Return [X, Y] of the center of cell containing provided text 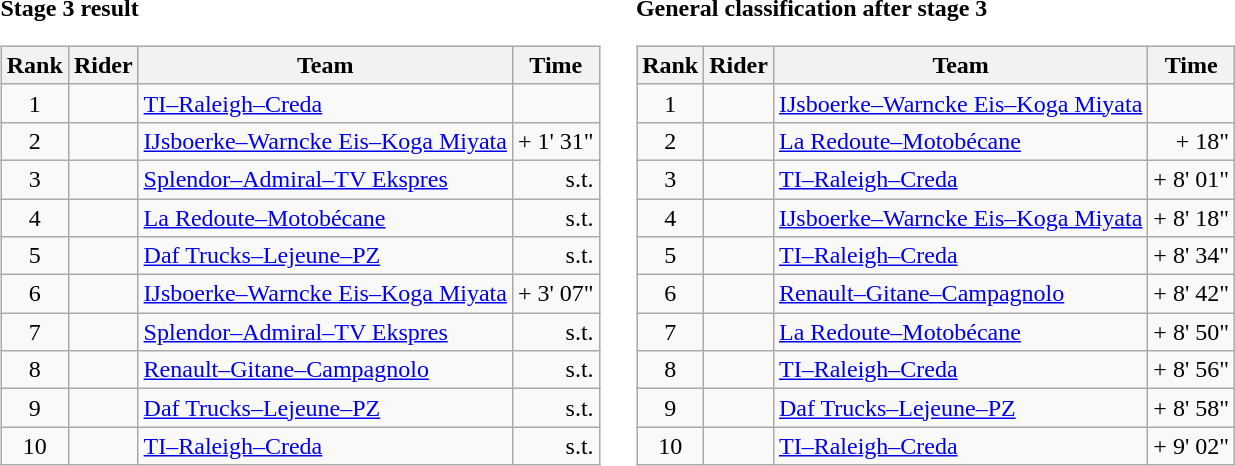
+ 8' 58" [1192, 408]
+ 8' 18" [1192, 217]
+ 8' 01" [1192, 179]
+ 8' 42" [1192, 294]
+ 8' 56" [1192, 370]
+ 9' 02" [1192, 446]
+ 3' 07" [556, 294]
+ 1' 31" [556, 141]
+ 18" [1192, 141]
+ 8' 34" [1192, 256]
+ 8' 50" [1192, 332]
